Return the (X, Y) coordinate for the center point of the cell that contains the specified text.  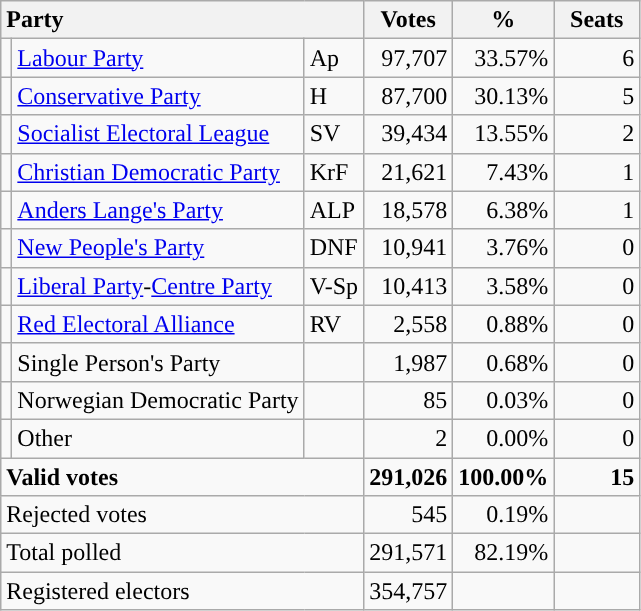
13.55% (504, 134)
97,707 (408, 58)
291,571 (408, 553)
3.76% (504, 248)
Conservative Party (158, 96)
Valid votes (182, 477)
V-Sp (334, 286)
Party (182, 20)
1,987 (408, 362)
Registered electors (182, 591)
21,621 (408, 172)
0.03% (504, 400)
18,578 (408, 210)
87,700 (408, 96)
Christian Democratic Party (158, 172)
6 (597, 58)
100.00% (504, 477)
% (504, 20)
Red Electoral Alliance (158, 324)
Other (158, 438)
2,558 (408, 324)
Rejected votes (182, 515)
0.19% (504, 515)
Seats (597, 20)
SV (334, 134)
0.88% (504, 324)
Ap (334, 58)
30.13% (504, 96)
DNF (334, 248)
Norwegian Democratic Party (158, 400)
15 (597, 477)
RV (334, 324)
Liberal Party-Centre Party (158, 286)
0.00% (504, 438)
354,757 (408, 591)
Votes (408, 20)
5 (597, 96)
82.19% (504, 553)
7.43% (504, 172)
545 (408, 515)
6.38% (504, 210)
New People's Party (158, 248)
3.58% (504, 286)
10,413 (408, 286)
Socialist Electoral League (158, 134)
291,026 (408, 477)
39,434 (408, 134)
Single Person's Party (158, 362)
H (334, 96)
33.57% (504, 58)
Anders Lange's Party (158, 210)
0.68% (504, 362)
Total polled (182, 553)
Labour Party (158, 58)
ALP (334, 210)
KrF (334, 172)
10,941 (408, 248)
85 (408, 400)
